Return [x, y] of the center of cell containing provided text 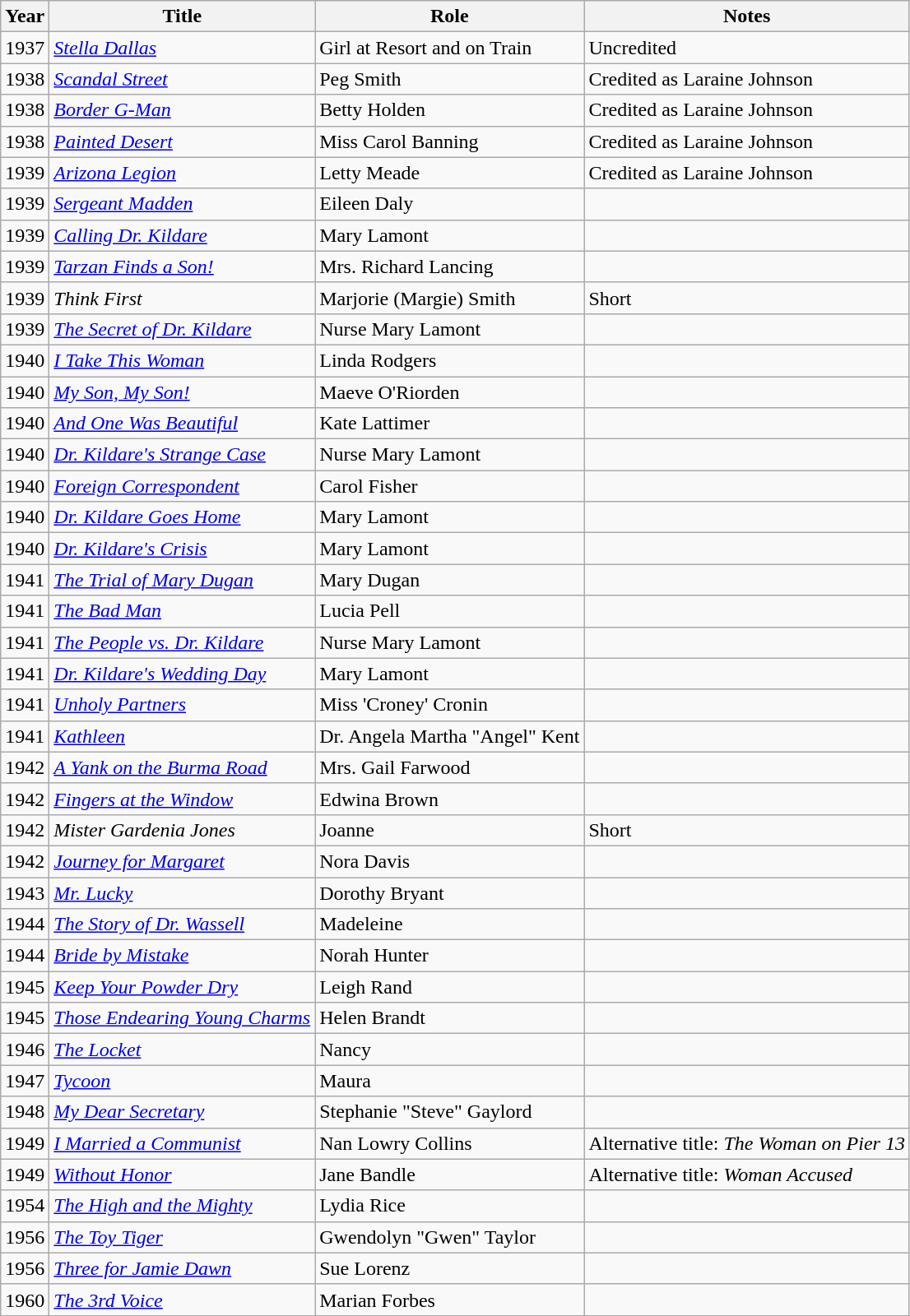
Leigh Rand [449, 987]
Mary Dugan [449, 580]
I Married a Communist [183, 1143]
Dr. Kildare's Wedding Day [183, 674]
Mr. Lucky [183, 892]
1960 [25, 1300]
Helen Brandt [449, 1018]
Gwendolyn "Gwen" Taylor [449, 1237]
The 3rd Voice [183, 1300]
1937 [25, 48]
Scandal Street [183, 79]
Title [183, 16]
Eileen Daly [449, 204]
Arizona Legion [183, 173]
Fingers at the Window [183, 799]
A Yank on the Burma Road [183, 767]
The Toy Tiger [183, 1237]
Kate Lattimer [449, 424]
Madeleine [449, 924]
The High and the Mighty [183, 1206]
Journey for Margaret [183, 861]
And One Was Beautiful [183, 424]
Painted Desert [183, 141]
Mrs. Richard Lancing [449, 266]
I Take This Woman [183, 360]
The Bad Man [183, 611]
Nancy [449, 1050]
Marjorie (Margie) Smith [449, 298]
Think First [183, 298]
Jane Bandle [449, 1175]
Girl at Resort and on Train [449, 48]
The People vs. Dr. Kildare [183, 642]
The Story of Dr. Wassell [183, 924]
Joanne [449, 830]
Role [449, 16]
Lucia Pell [449, 611]
Linda Rodgers [449, 360]
Peg Smith [449, 79]
Nora Davis [449, 861]
Miss 'Croney' Cronin [449, 705]
Those Endearing Young Charms [183, 1018]
Carol Fisher [449, 486]
Tycoon [183, 1081]
Dorothy Bryant [449, 892]
Year [25, 16]
1946 [25, 1050]
Kathleen [183, 736]
Alternative title: Woman Accused [747, 1175]
Unholy Partners [183, 705]
The Trial of Mary Dugan [183, 580]
Notes [747, 16]
The Secret of Dr. Kildare [183, 329]
My Son, My Son! [183, 392]
Miss Carol Banning [449, 141]
Letty Meade [449, 173]
Dr. Angela Martha "Angel" Kent [449, 736]
Tarzan Finds a Son! [183, 266]
Without Honor [183, 1175]
Dr. Kildare Goes Home [183, 517]
Norah Hunter [449, 956]
1948 [25, 1112]
1954 [25, 1206]
Sergeant Madden [183, 204]
Keep Your Powder Dry [183, 987]
Nan Lowry Collins [449, 1143]
Three for Jamie Dawn [183, 1268]
1947 [25, 1081]
Calling Dr. Kildare [183, 235]
Uncredited [747, 48]
Mrs. Gail Farwood [449, 767]
Stella Dallas [183, 48]
Border G-Man [183, 110]
Maura [449, 1081]
Edwina Brown [449, 799]
Dr. Kildare's Strange Case [183, 455]
The Locket [183, 1050]
Marian Forbes [449, 1300]
1943 [25, 892]
Sue Lorenz [449, 1268]
Dr. Kildare's Crisis [183, 549]
Maeve O'Riorden [449, 392]
Lydia Rice [449, 1206]
Mister Gardenia Jones [183, 830]
Foreign Correspondent [183, 486]
Stephanie "Steve" Gaylord [449, 1112]
Betty Holden [449, 110]
Bride by Mistake [183, 956]
My Dear Secretary [183, 1112]
Alternative title: The Woman on Pier 13 [747, 1143]
